Provide the (x, y) coordinate of the cell's center where the given text is located.  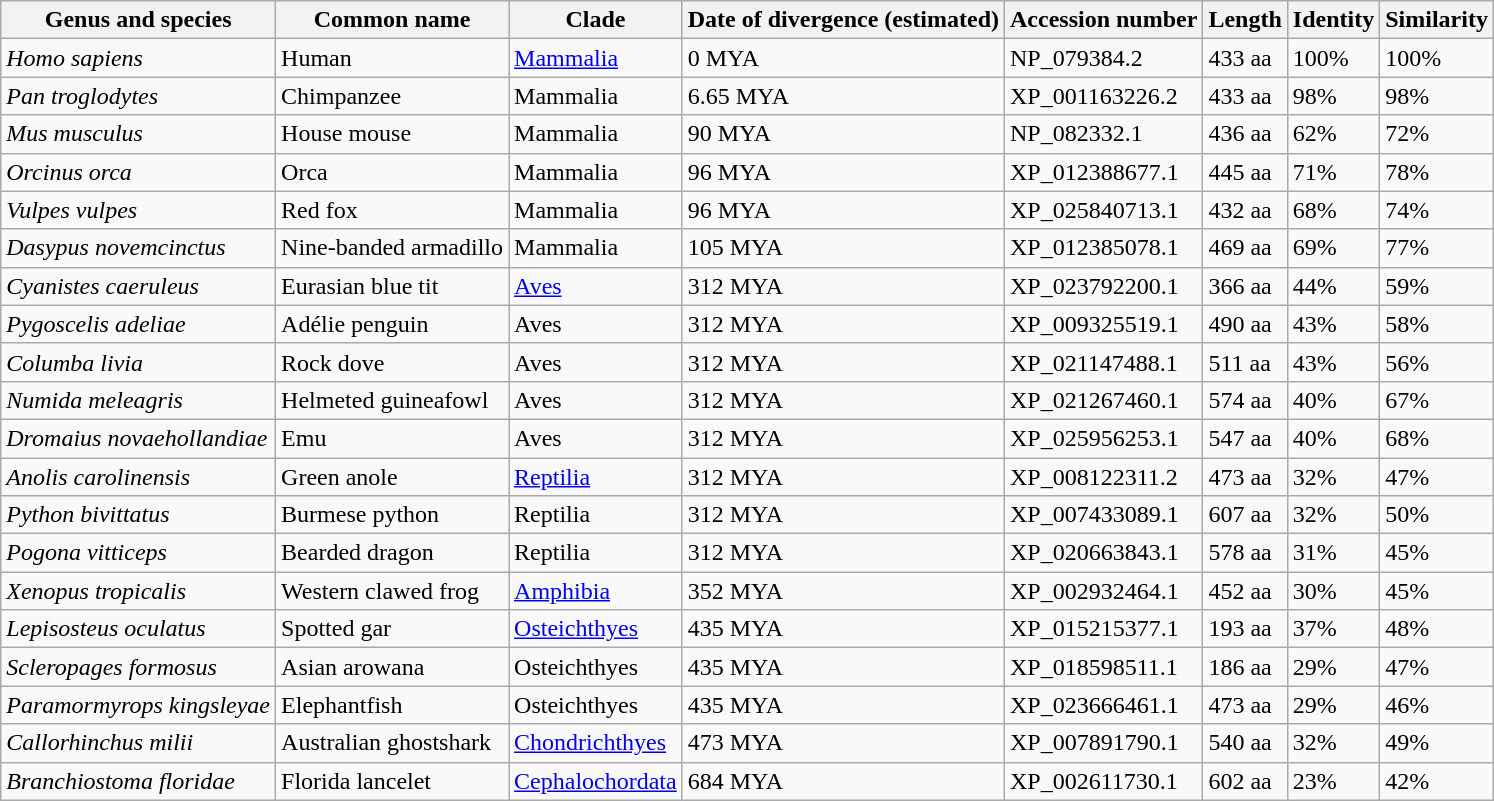
71% (1333, 172)
574 aa (1245, 400)
XP_012385078.1 (1104, 248)
547 aa (1245, 438)
Mus musculus (138, 134)
Florida lancelet (392, 781)
6.65 MYA (843, 96)
72% (1437, 134)
90 MYA (843, 134)
Common name (392, 20)
XP_025956253.1 (1104, 438)
Pogona vitticeps (138, 553)
Chimpanzee (392, 96)
Similarity (1437, 20)
Bearded dragon (392, 553)
469 aa (1245, 248)
48% (1437, 629)
Branchiostoma floridae (138, 781)
Lepisosteus oculatus (138, 629)
56% (1437, 362)
186 aa (1245, 667)
50% (1437, 515)
XP_002611730.1 (1104, 781)
23% (1333, 781)
XP_007433089.1 (1104, 515)
Dasypus novemcinctus (138, 248)
58% (1437, 324)
540 aa (1245, 743)
352 MYA (843, 591)
Western clawed frog (392, 591)
Cephalochordata (596, 781)
37% (1333, 629)
Pygoscelis adeliae (138, 324)
Scleropages formosus (138, 667)
105 MYA (843, 248)
452 aa (1245, 591)
Amphibia (596, 591)
Orcinus orca (138, 172)
XP_001163226.2 (1104, 96)
Dromaius novaehollandiae (138, 438)
XP_023666461.1 (1104, 705)
511 aa (1245, 362)
684 MYA (843, 781)
Spotted gar (392, 629)
Eurasian blue tit (392, 286)
30% (1333, 591)
Adélie penguin (392, 324)
Emu (392, 438)
NP_079384.2 (1104, 58)
Clade (596, 20)
Nine-banded armadillo (392, 248)
Python bivittatus (138, 515)
Australian ghostshark (392, 743)
436 aa (1245, 134)
Pan troglodytes (138, 96)
XP_018598511.1 (1104, 667)
Burmese python (392, 515)
31% (1333, 553)
67% (1437, 400)
49% (1437, 743)
XP_002932464.1 (1104, 591)
Xenopus tropicalis (138, 591)
62% (1333, 134)
Chondrichthyes (596, 743)
XP_020663843.1 (1104, 553)
77% (1437, 248)
Paramormyrops kingsleyae (138, 705)
Anolis carolinensis (138, 477)
XP_021267460.1 (1104, 400)
House mouse (392, 134)
Length (1245, 20)
607 aa (1245, 515)
366 aa (1245, 286)
Columba livia (138, 362)
XP_021147488.1 (1104, 362)
Homo sapiens (138, 58)
Elephantfish (392, 705)
578 aa (1245, 553)
46% (1437, 705)
XP_025840713.1 (1104, 210)
602 aa (1245, 781)
XP_012388677.1 (1104, 172)
Vulpes vulpes (138, 210)
Cyanistes caeruleus (138, 286)
Orca (392, 172)
432 aa (1245, 210)
44% (1333, 286)
XP_023792200.1 (1104, 286)
Genus and species (138, 20)
NP_082332.1 (1104, 134)
473 MYA (843, 743)
42% (1437, 781)
74% (1437, 210)
XP_015215377.1 (1104, 629)
78% (1437, 172)
0 MYA (843, 58)
XP_009325519.1 (1104, 324)
Helmeted guineafowl (392, 400)
490 aa (1245, 324)
XP_007891790.1 (1104, 743)
Red fox (392, 210)
Callorhinchus milii (138, 743)
Accession number (1104, 20)
Numida meleagris (138, 400)
445 aa (1245, 172)
Asian arowana (392, 667)
Date of divergence (estimated) (843, 20)
193 aa (1245, 629)
Identity (1333, 20)
Rock dove (392, 362)
Green anole (392, 477)
69% (1333, 248)
XP_008122311.2 (1104, 477)
Human (392, 58)
59% (1437, 286)
